For the text-containing cell, return its midpoint in (X, Y) coordinate format. 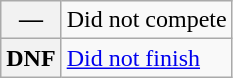
Did not compete (146, 20)
— (31, 20)
Did not finish (146, 58)
DNF (31, 58)
